From the cell containing the given text, extract its center point as [X, Y] coordinate. 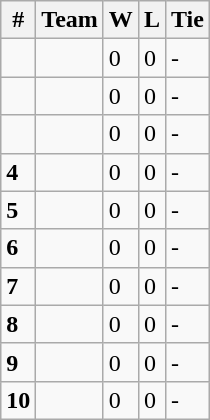
Tie [187, 20]
8 [18, 324]
# [18, 20]
Team [70, 20]
9 [18, 362]
7 [18, 286]
6 [18, 248]
5 [18, 210]
W [120, 20]
L [152, 20]
4 [18, 172]
10 [18, 400]
